Search for the cell housing the specified text and yield its (X, Y) center coordinate. 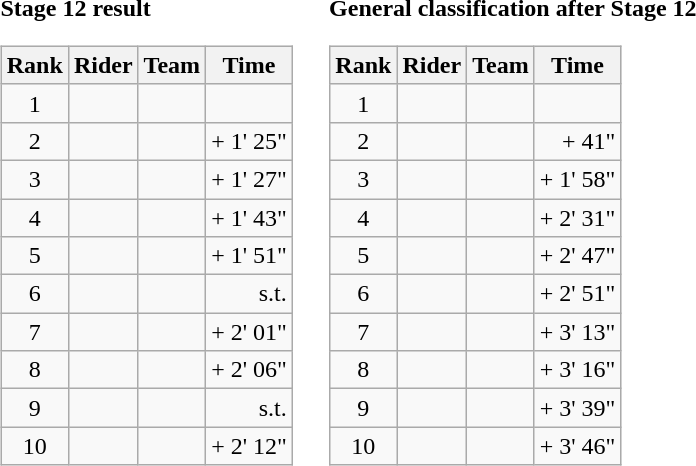
+ 41" (578, 141)
+ 2' 06" (250, 370)
+ 3' 39" (578, 408)
+ 1' 43" (250, 217)
+ 1' 51" (250, 256)
+ 3' 13" (578, 332)
+ 1' 58" (578, 179)
+ 2' 47" (578, 256)
+ 1' 25" (250, 141)
+ 2' 51" (578, 294)
+ 3' 46" (578, 446)
+ 3' 16" (578, 370)
+ 2' 12" (250, 446)
+ 2' 31" (578, 217)
+ 1' 27" (250, 179)
+ 2' 01" (250, 332)
